For the text-containing cell, return its midpoint in [X, Y] coordinate format. 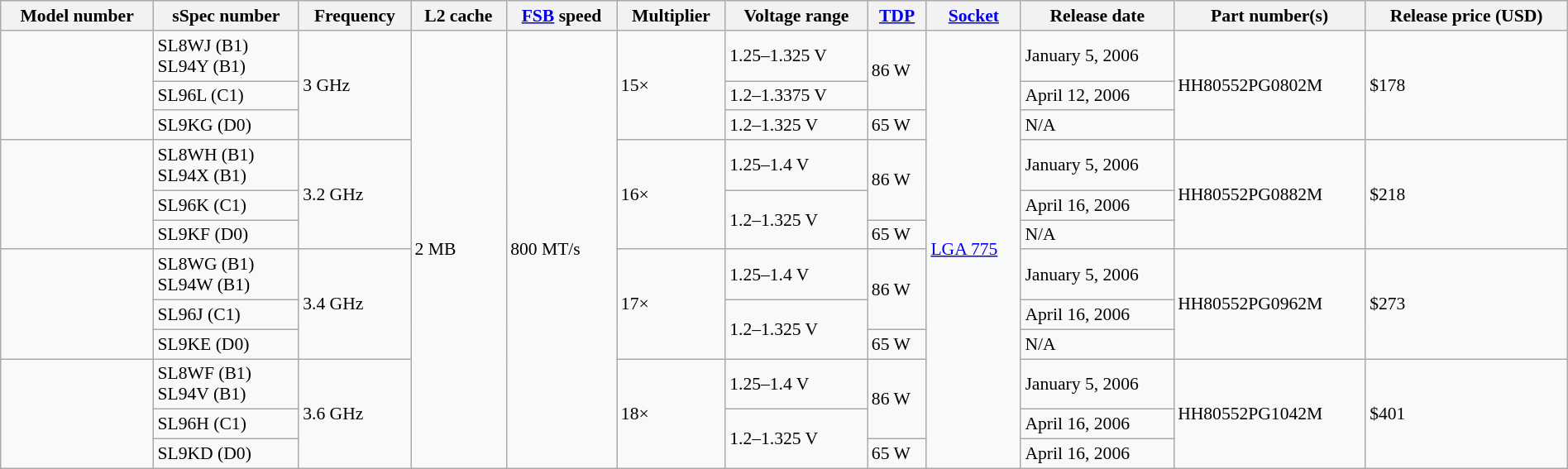
LGA 775 [973, 250]
3.2 GHz [354, 194]
April 12, 2006 [1097, 96]
Multiplier [672, 16]
Release date [1097, 16]
15× [672, 85]
3.4 GHz [354, 304]
HH80552PG0802M [1269, 85]
800 MT/s [562, 250]
18× [672, 414]
SL96K (C1) [226, 205]
FSB speed [562, 16]
L2 cache [459, 16]
2 MB [459, 250]
SL96L (C1) [226, 96]
16× [672, 194]
3.6 GHz [354, 414]
SL96H (C1) [226, 424]
TDP [897, 16]
Release price (USD) [1466, 16]
$273 [1466, 304]
Voltage range [796, 16]
SL8WF (B1)SL94V (B1) [226, 384]
SL96J (C1) [226, 315]
SL9KF (D0) [226, 235]
Socket [973, 16]
SL8WG (B1)SL94W (B1) [226, 275]
SL8WH (B1)SL94X (B1) [226, 165]
SL9KE (D0) [226, 344]
$178 [1466, 85]
SL8WJ (B1)SL94Y (B1) [226, 56]
$401 [1466, 414]
Model number [78, 16]
sSpec number [226, 16]
HH80552PG0962M [1269, 304]
HH80552PG1042M [1269, 414]
SL9KG (D0) [226, 126]
1.2–1.3375 V [796, 96]
17× [672, 304]
Part number(s) [1269, 16]
SL9KD (D0) [226, 454]
Frequency [354, 16]
HH80552PG0882M [1269, 194]
1.25–1.325 V [796, 56]
3 GHz [354, 85]
$218 [1466, 194]
